Extract the [x, y] coordinate from the center of the cell holding the provided text.  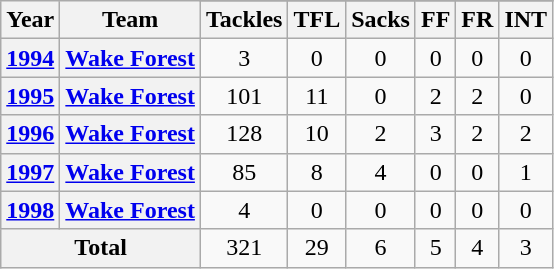
29 [317, 248]
Sacks [381, 20]
6 [381, 248]
Tackles [244, 20]
Total [101, 248]
5 [435, 248]
1995 [30, 96]
INT [526, 20]
128 [244, 134]
1997 [30, 172]
101 [244, 96]
1 [526, 172]
10 [317, 134]
321 [244, 248]
FF [435, 20]
FR [478, 20]
Year [30, 20]
Team [130, 20]
11 [317, 96]
1996 [30, 134]
85 [244, 172]
TFL [317, 20]
1998 [30, 210]
1994 [30, 58]
8 [317, 172]
